Pinpoint the cell where the given text exists, returning its (X, Y) midpoint coordinate. 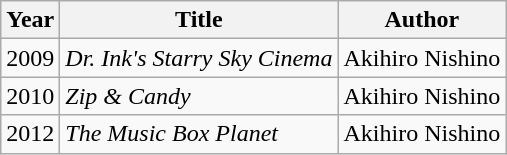
The Music Box Planet (199, 134)
2009 (30, 58)
Year (30, 20)
Dr. Ink's Starry Sky Cinema (199, 58)
Author (422, 20)
Title (199, 20)
Zip & Candy (199, 96)
2010 (30, 96)
2012 (30, 134)
